Locate the cell with the specified text and output its [X, Y] center coordinate. 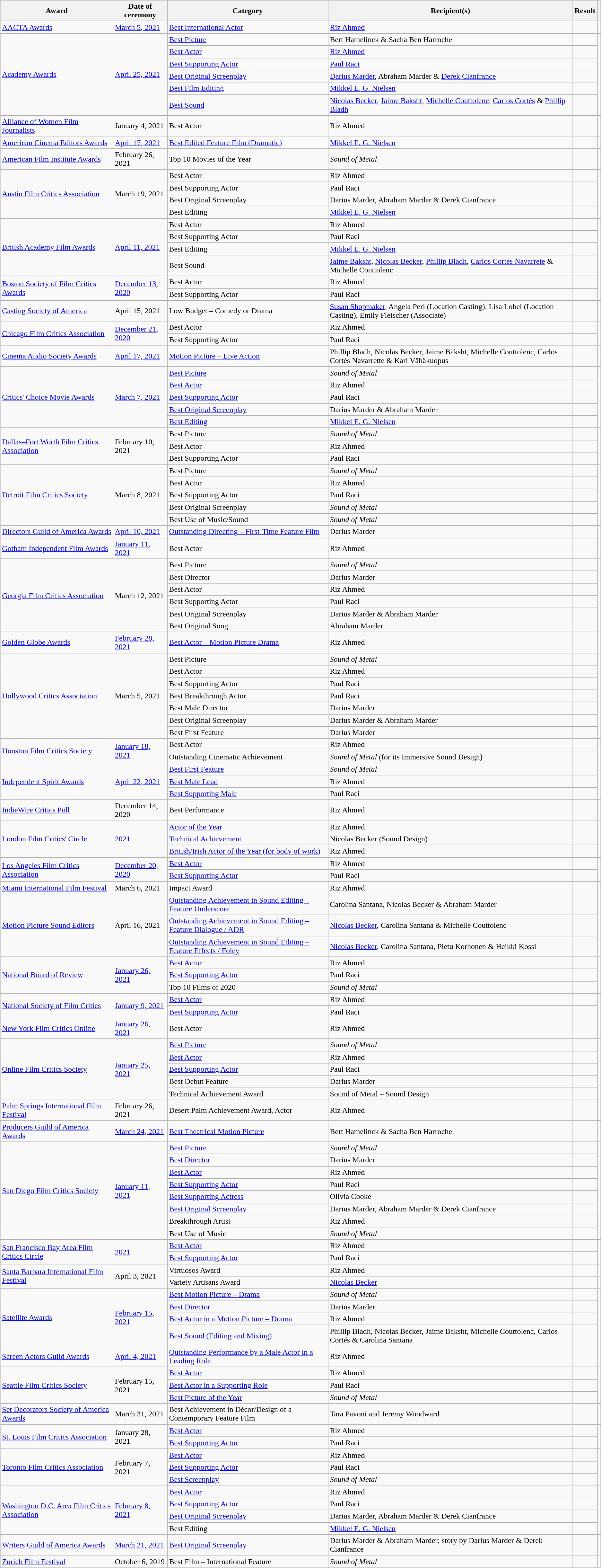
National Society of Film Critics [57, 1005]
March 7, 2021 [140, 397]
Detroit Film Critics Society [57, 495]
Los Angeles Film Critics Association [57, 870]
Independent Spirit Awards [57, 781]
Directors Guild of America Awards [57, 532]
Best Achievement in Décor/Design of a Contemporary Feature Film [248, 1414]
Alliance of Women Film Journalists [57, 126]
March 21, 2021 [140, 1545]
Seattle Film Critics Society [57, 1385]
Golden Globe Awards [57, 642]
December 14, 2020 [140, 810]
Austin Film Critics Association [57, 194]
Darius Marder & Abraham Marder; story by Darius Marder & Derek Cianfrance [450, 1545]
Result [585, 11]
April 15, 2021 [140, 311]
Award [57, 11]
Impact Award [248, 888]
Best Male Lead [248, 781]
March 6, 2021 [140, 888]
IndieWire Critics Poll [57, 810]
Best Actor – Motion Picture Drama [248, 642]
Nicolas Becker, Carolina Santana, Pietu Korhonen & Heikki Kossi [450, 946]
San Francisco Bay Area Film Critics Circle [57, 1252]
Best International Actor [248, 27]
Outstanding Performance by a Male Actor in a Leading Role [248, 1356]
Best Use of Music [248, 1233]
Toronto Film Critics Association [57, 1467]
Best Theatrical Motion Picture [248, 1131]
Jaime Baksht, Nicolas Becker, Phillip Bladh, Carlos Cortés Navarrete & Michelle Couttolenc [450, 265]
Phillip Bladh, Nicolas Becker, Jaime Baksht, Michelle Couttolenc, Carlos Cortés Navarrette & Kari Vähäkuopus [450, 356]
Santa Barbara International Film Festival [57, 1276]
Houston Film Critics Society [57, 751]
British Academy Film Awards [57, 247]
Best Performance [248, 810]
January 4, 2021 [140, 126]
National Board of Review [57, 975]
Variety Artisans Award [248, 1282]
Category [248, 11]
Dallas–Fort Worth Film Critics Association [57, 446]
Satellite Awards [57, 1317]
April 16, 2021 [140, 925]
Technical Achievement [248, 839]
December 20, 2020 [140, 870]
Best Original Song [248, 626]
Date of ceremony [140, 11]
Desert Palm Achievement Award, Actor [248, 1110]
San Diego Film Critics Society [57, 1191]
Best Actor in a Supporting Role [248, 1385]
Online Film Critics Society [57, 1069]
Top 10 Movies of the Year [248, 159]
Olivia Cooke [450, 1197]
Abraham Marder [450, 626]
Outstanding Cinematic Achievement [248, 757]
Georgia Film Critics Association [57, 595]
Susan Shopmaker, Angela Peri (Location Casting), Lisa Lobel (Location Casting), Emily Fleischer (Associate) [450, 311]
Best Motion Picture – Drama [248, 1295]
Best Supporting Actress [248, 1197]
February 8, 2021 [140, 1510]
Miami International Film Festival [57, 888]
Actor of the Year [248, 827]
British/Irish Actor of the Year (for body of work) [248, 851]
March 8, 2021 [140, 495]
Nicolas Becker, Jaime Baksht, Michelle Couttolenc, Carlos Cortés & Phillip Bladh [450, 105]
February 10, 2021 [140, 446]
Breakthrough Artist [248, 1221]
April 22, 2021 [140, 781]
Screen Actors Guild Awards [57, 1356]
Best Supporting Male [248, 793]
Technical Achievement Award [248, 1094]
Best Sound (Editing and Mixing) [248, 1336]
Outstanding Achievement in Sound Editing – Feature Underscore [248, 905]
New York Film Critics Online [57, 1028]
April 10, 2021 [140, 532]
Casting Society of America [57, 311]
Sound of Metal – Sound Design [450, 1094]
February 7, 2021 [140, 1467]
Best Breakthrough Actor [248, 696]
Low Budget – Comedy or Drama [248, 311]
December 21, 2020 [140, 333]
Motion Picture Sound Editors [57, 925]
Nicolas Becker [450, 1282]
March 31, 2021 [140, 1414]
Cinema Audio Society Awards [57, 356]
Sound of Metal (for its Immersive Sound Design) [450, 757]
Boston Society of Film Critics Awards [57, 288]
Top 10 Films of 2020 [248, 987]
Carolina Santana, Nicolas Becker & Abraham Marder [450, 905]
Palm Springs International Film Festival [57, 1110]
Academy Awards [57, 75]
January 18, 2021 [140, 751]
April 11, 2021 [140, 247]
Zurich Film Festival [57, 1562]
Producers Guild of America Awards [57, 1131]
Chicago Film Critics Association [57, 333]
January 9, 2021 [140, 1005]
St. Louis Film Critics Association [57, 1437]
January 28, 2021 [140, 1437]
December 13, 2020 [140, 288]
Best Actor in a Motion Picture – Drama [248, 1319]
Writers Guild of America Awards [57, 1545]
Outstanding Achievement in Sound Editing – Feature Effects / Foley [248, 946]
Phillip Bladh, Nicolas Becker, Jaime Baksht, Michelle Couttolenc, Carlos Cortés & Carolina Santana [450, 1336]
American Cinema Editors Awards [57, 142]
March 12, 2021 [140, 595]
October 6, 2019 [140, 1562]
Best Debut Feature [248, 1082]
January 25, 2021 [140, 1069]
American Film Institute Awards [57, 159]
Gotham Independent Film Awards [57, 548]
Best Film Editing [248, 88]
April 4, 2021 [140, 1356]
April 3, 2021 [140, 1276]
Virtuosos Award [248, 1270]
Best Male Director [248, 708]
Critics' Choice Movie Awards [57, 397]
Recipient(s) [450, 11]
April 25, 2021 [140, 75]
March 24, 2021 [140, 1131]
February 28, 2021 [140, 642]
Best Use of Music/Sound [248, 519]
AACTA Awards [57, 27]
Nicolas Becker (Sound Design) [450, 839]
Tara Pavoni and Jeremy Woodward [450, 1414]
March 19, 2021 [140, 194]
Set Decorators Society of America Awards [57, 1414]
Washington D.C. Area Film Critics Association [57, 1510]
Nicolas Becker, Carolina Santana & Michelle Couttolenc [450, 925]
Outstanding Directing – First-Time Feature Film [248, 532]
Best Picture of the Year [248, 1397]
London Film Critics' Circle [57, 839]
Outstanding Achievement in Sound Editing – Feature Dialogue / ADR [248, 925]
Hollywood Critics Association [57, 696]
Best Screenplay [248, 1479]
Motion Picture – Live Action [248, 356]
Best Edited Feature Film (Dramatic) [248, 142]
Best Film – International Feature [248, 1562]
